Provide the (x, y) coordinate of the cell's center where the given text is located.  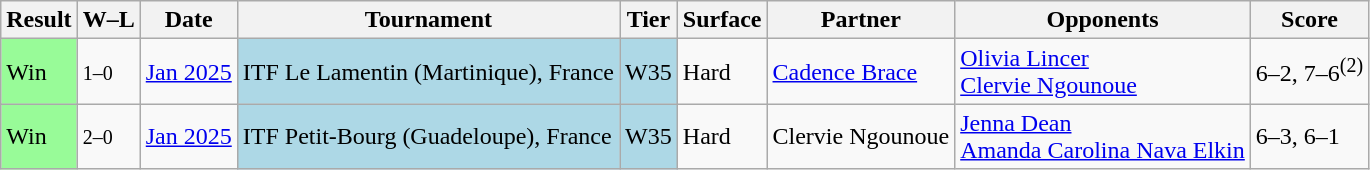
6–3, 6–1 (1309, 136)
Opponents (1103, 20)
Partner (861, 20)
Cadence Brace (861, 72)
Tournament (428, 20)
W–L (108, 20)
6–2, 7–6(2) (1309, 72)
2–0 (108, 136)
Score (1309, 20)
Tier (649, 20)
Clervie Ngounoue (861, 136)
1–0 (108, 72)
Jenna Dean Amanda Carolina Nava Elkin (1103, 136)
ITF Petit-Bourg (Guadeloupe), France (428, 136)
Result (39, 20)
Surface (722, 20)
Date (188, 20)
Olivia Lincer Clervie Ngounoue (1103, 72)
ITF Le Lamentin (Martinique), France (428, 72)
